Extract the [x, y] coordinate from the center of the cell holding the provided text.  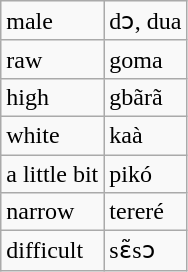
narrow [52, 212]
tereré [146, 212]
a little bit [52, 173]
raw [52, 59]
high [52, 97]
male [52, 21]
goma [146, 59]
white [52, 135]
kaà [146, 135]
difficult [52, 251]
pikó [146, 173]
gbãrã [146, 97]
dɔ, dua [146, 21]
sɛ̃sɔ [146, 251]
